Extract the (x, y) coordinate from the center of the cell holding the provided text.  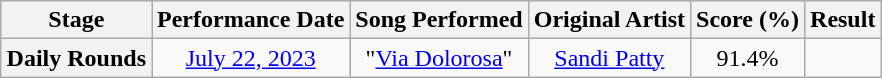
July 22, 2023 (251, 58)
Daily Rounds (76, 58)
Stage (76, 20)
Score (%) (748, 20)
"Via Dolorosa" (439, 58)
Original Artist (609, 20)
91.4% (748, 58)
Performance Date (251, 20)
Song Performed (439, 20)
Result (843, 20)
Sandi Patty (609, 58)
